From the cell containing the given text, extract its center point as (x, y) coordinate. 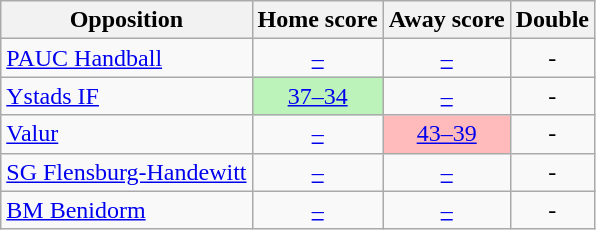
Away score (446, 20)
37–34 (318, 96)
Ystads IF (126, 96)
PAUC Handball (126, 58)
Opposition (126, 20)
BM Benidorm (126, 210)
Home score (318, 20)
SG Flensburg-Handewitt (126, 172)
Valur (126, 134)
Double (552, 20)
43–39 (446, 134)
